Identify which cell holds the provided text, then report its (x, y) central coordinate. 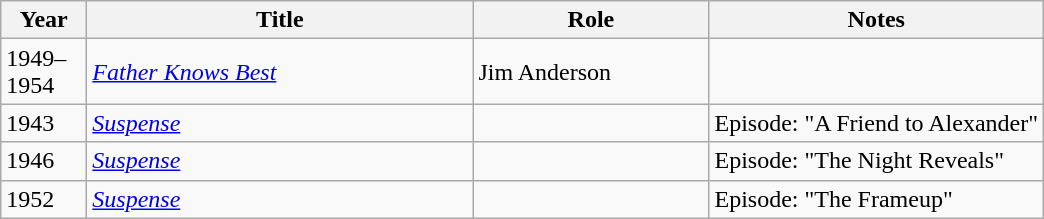
Episode: "The Night Reveals" (876, 161)
Jim Anderson (591, 72)
1943 (44, 123)
Role (591, 20)
1946 (44, 161)
Father Knows Best (280, 72)
Episode: "A Friend to Alexander" (876, 123)
Episode: "The Frameup" (876, 199)
1949–1954 (44, 72)
Notes (876, 20)
Year (44, 20)
Title (280, 20)
1952 (44, 199)
